Detect which cell encompasses the target text, then output its (X, Y) center coordinate. 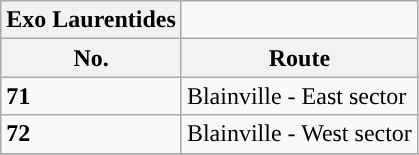
Blainville - East sector (299, 96)
Blainville - West sector (299, 134)
Route (299, 58)
Exo Laurentides (92, 20)
71 (92, 96)
No. (92, 58)
72 (92, 134)
